Extract the (X, Y) coordinate from the center of the cell holding the provided text.  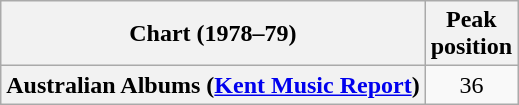
Peakposition (471, 34)
36 (471, 85)
Chart (1978–79) (213, 34)
Australian Albums (Kent Music Report) (213, 85)
